Return the [x, y] coordinate for the center point of the cell that contains the specified text.  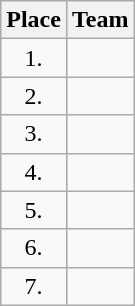
4. [34, 172]
5. [34, 210]
6. [34, 248]
1. [34, 58]
3. [34, 134]
2. [34, 96]
Place [34, 20]
7. [34, 286]
Team [100, 20]
